From the cell containing the given text, extract its center point as (x, y) coordinate. 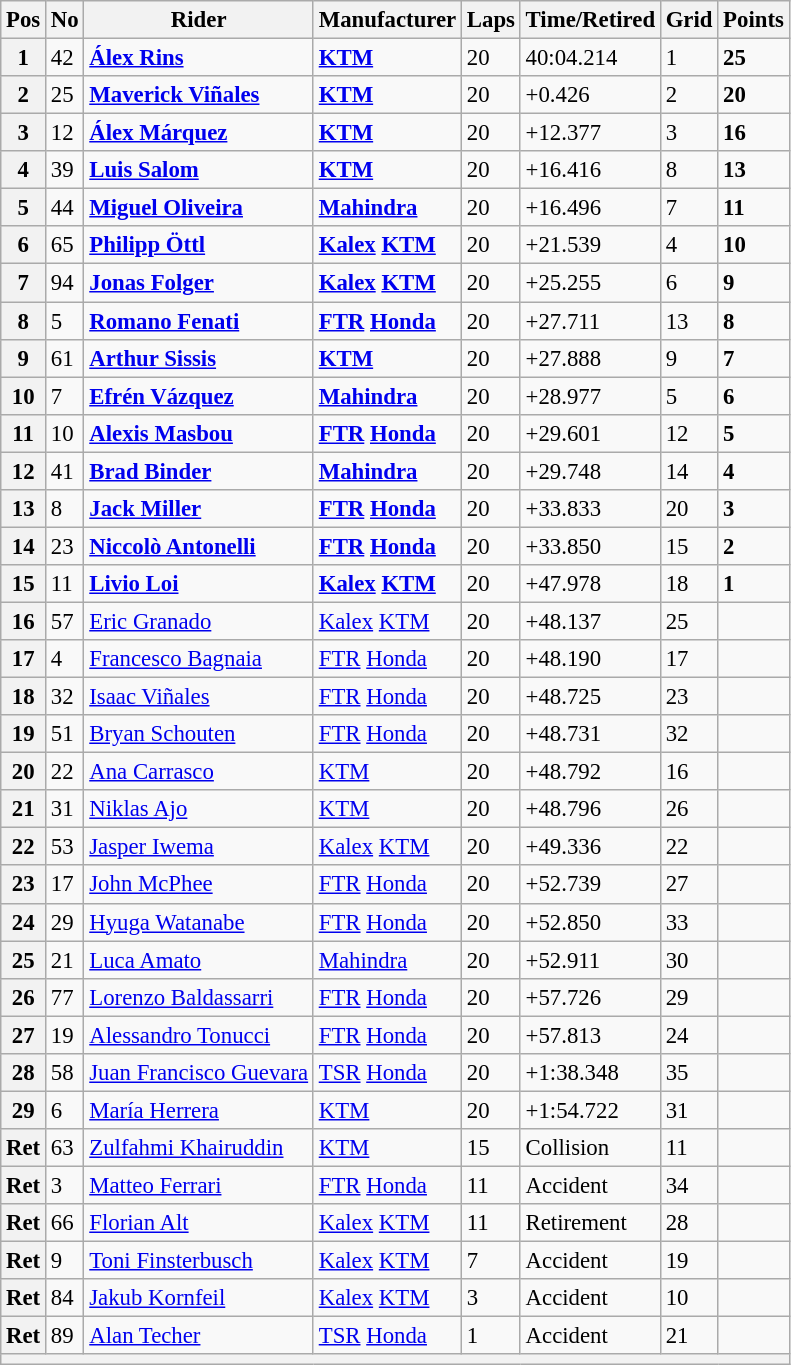
John McPhee (198, 885)
Grid (688, 20)
66 (65, 1223)
Jonas Folger (198, 283)
Laps (492, 20)
34 (688, 1185)
77 (65, 997)
Isaac Viñales (198, 697)
+12.377 (590, 133)
+57.726 (590, 997)
Miguel Oliveira (198, 208)
Eric Granado (198, 621)
+47.978 (590, 584)
+29.601 (590, 433)
Bryan Schouten (198, 734)
María Herrera (198, 1110)
Manufacturer (387, 20)
44 (65, 208)
+27.711 (590, 321)
39 (65, 170)
65 (65, 245)
53 (65, 847)
Matteo Ferrari (198, 1185)
Pos (24, 20)
Rider (198, 20)
Niklas Ajo (198, 809)
+1:54.722 (590, 1110)
Zulfahmi Khairuddin (198, 1148)
63 (65, 1148)
Florian Alt (198, 1223)
Jack Miller (198, 509)
94 (65, 283)
Francesco Bagnaia (198, 659)
Jasper Iwema (198, 847)
Retirement (590, 1223)
35 (688, 1073)
84 (65, 1298)
Juan Francisco Guevara (198, 1073)
30 (688, 960)
Álex Márquez (198, 133)
Efrén Vázquez (198, 396)
Alexis Masbou (198, 433)
Toni Finsterbusch (198, 1261)
Philipp Öttl (198, 245)
Alessandro Tonucci (198, 1035)
+48.190 (590, 659)
+21.539 (590, 245)
+27.888 (590, 358)
+29.748 (590, 471)
+16.416 (590, 170)
+52.911 (590, 960)
41 (65, 471)
+1:38.348 (590, 1073)
Luis Salom (198, 170)
Álex Rins (198, 58)
Alan Techer (198, 1336)
89 (65, 1336)
+52.850 (590, 922)
Ana Carrasco (198, 772)
+33.833 (590, 509)
33 (688, 922)
+48.731 (590, 734)
+0.426 (590, 95)
Jakub Kornfeil (198, 1298)
Maverick Viñales (198, 95)
+16.496 (590, 208)
+33.850 (590, 546)
Points (754, 20)
58 (65, 1073)
+48.792 (590, 772)
Time/Retired (590, 20)
Niccolò Antonelli (198, 546)
+48.796 (590, 809)
+49.336 (590, 847)
+48.137 (590, 621)
51 (65, 734)
+48.725 (590, 697)
Brad Binder (198, 471)
40:04.214 (590, 58)
42 (65, 58)
Arthur Sissis (198, 358)
No (65, 20)
+57.813 (590, 1035)
Lorenzo Baldassarri (198, 997)
Luca Amato (198, 960)
Hyuga Watanabe (198, 922)
+28.977 (590, 396)
+52.739 (590, 885)
61 (65, 358)
Romano Fenati (198, 321)
Livio Loi (198, 584)
+25.255 (590, 283)
57 (65, 621)
Collision (590, 1148)
